Output the [x, y] coordinate of the center of the cell containing the given text.  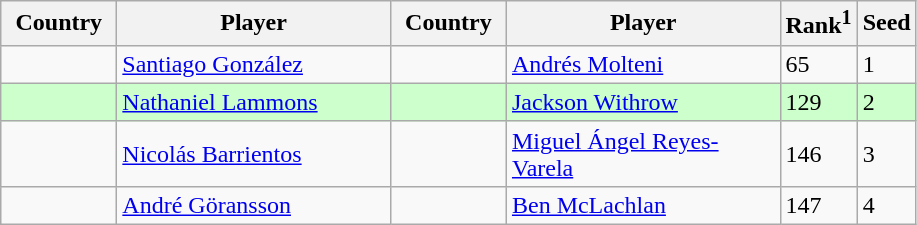
Nathaniel Lammons [254, 102]
Ben McLachlan [643, 205]
Santiago González [254, 64]
1 [886, 64]
4 [886, 205]
65 [818, 64]
129 [818, 102]
Andrés Molteni [643, 64]
Jackson Withrow [643, 102]
146 [818, 154]
3 [886, 154]
2 [886, 102]
147 [818, 205]
André Göransson [254, 205]
Seed [886, 24]
Rank1 [818, 24]
Miguel Ángel Reyes-Varela [643, 154]
Nicolás Barrientos [254, 154]
